Pinpoint the cell where the given text exists, returning its (x, y) midpoint coordinate. 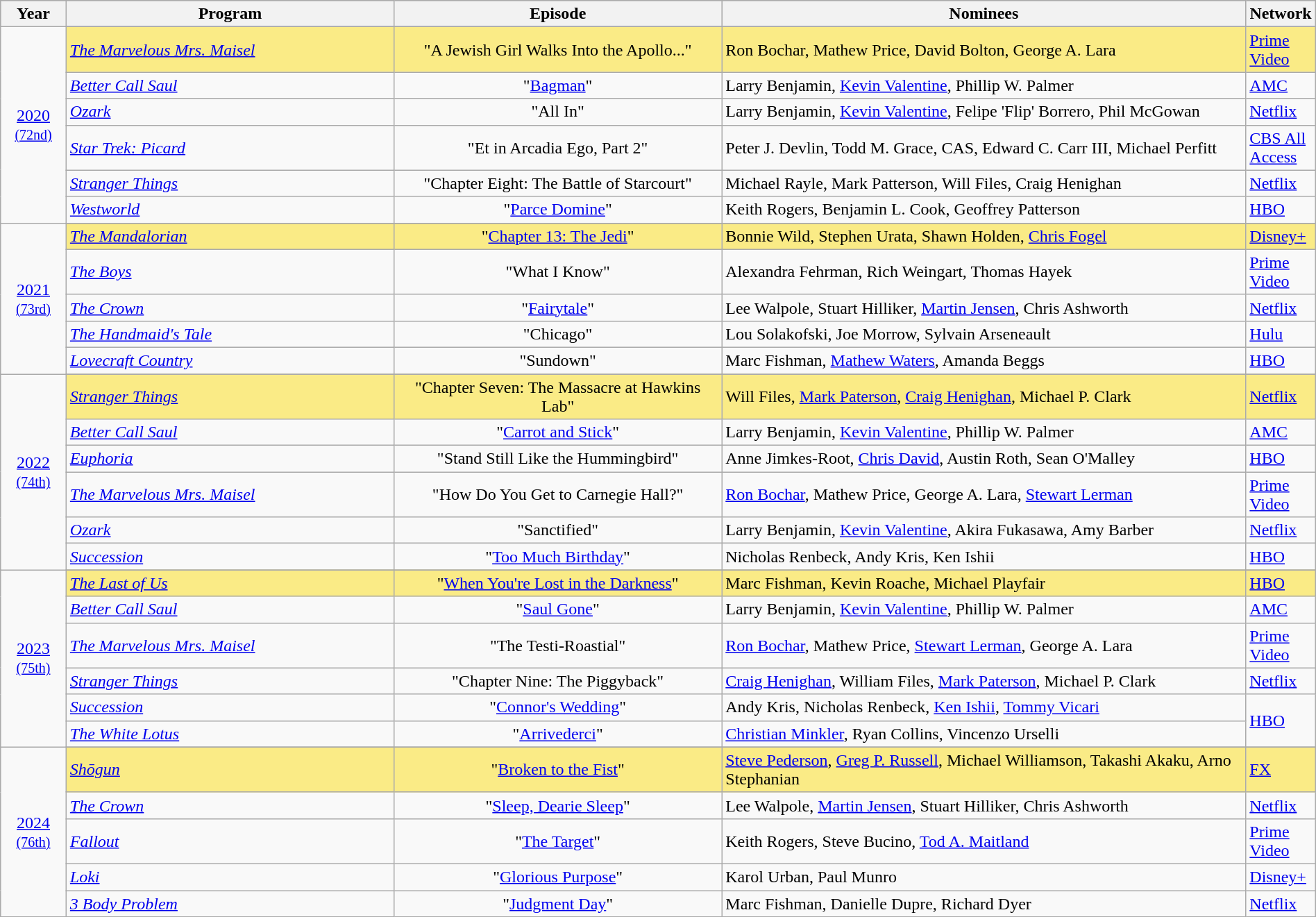
Will Files, Mark Paterson, Craig Henighan, Michael P. Clark (984, 396)
Shōgun (230, 769)
Steve Pederson, Greg P. Russell, Michael Williamson, Takashi Akaku, Arno Stephanian (984, 769)
Year (33, 14)
"Saul Gone" (557, 609)
Marc Fishman, Mathew Waters, Amanda Beggs (984, 360)
Larry Benjamin, Kevin Valentine, Akira Fukasawa, Amy Barber (984, 530)
"Sanctified" (557, 530)
Ron Bochar, Mathew Price, George A. Lara, Stewart Lerman (984, 494)
Lee Walpole, Martin Jensen, Stuart Hilliker, Chris Ashworth (984, 805)
The Mandalorian (230, 236)
"How Do You Get to Carnegie Hall?" (557, 494)
"A Jewish Girl Walks Into the Apollo..." (557, 50)
Bonnie Wild, Stephen Urata, Shawn Holden, Chris Fogel (984, 236)
"Broken to the Fist" (557, 769)
"The Target" (557, 841)
Program (230, 14)
Ron Bochar, Mathew Price, Stewart Lerman, George A. Lara (984, 646)
2021(73rd) (33, 298)
Episode (557, 14)
Larry Benjamin, Kevin Valentine, Felipe 'Flip' Borrero, Phil McGowan (984, 112)
Lee Walpole, Stuart Hilliker, Martin Jensen, Chris Ashworth (984, 308)
"When You're Lost in the Darkness" (557, 583)
Andy Kris, Nicholas Renbeck, Ken Ishii, Tommy Vicari (984, 707)
Marc Fishman, Danielle Dupre, Richard Dyer (984, 903)
Star Trek: Picard (230, 147)
The White Lotus (230, 734)
"Connor's Wedding" (557, 707)
"Stand Still Like the Hummingbird" (557, 459)
Keith Rogers, Benjamin L. Cook, Geoffrey Patterson (984, 210)
Loki (230, 877)
2024(76th) (33, 832)
Peter J. Devlin, Todd M. Grace, CAS, Edward C. Carr III, Michael Perfitt (984, 147)
"Chapter Eight: The Battle of Starcourt" (557, 183)
CBS All Access (1281, 147)
Christian Minkler, Ryan Collins, Vincenzo Urselli (984, 734)
"Glorious Purpose" (557, 877)
"All In" (557, 112)
2022(74th) (33, 471)
"Judgment Day" (557, 903)
"Too Much Birthday" (557, 557)
Westworld (230, 210)
FX (1281, 769)
Anne Jimkes-Root, Chris David, Austin Roth, Sean O'Malley (984, 459)
Nicholas Renbeck, Andy Kris, Ken Ishii (984, 557)
The Handmaid's Tale (230, 334)
The Boys (230, 272)
Craig Henighan, William Files, Mark Paterson, Michael P. Clark (984, 681)
"Arrivederci" (557, 734)
"Parce Domine" (557, 210)
Ron Bochar, Mathew Price, David Bolton, George A. Lara (984, 50)
"Carrot and Stick" (557, 432)
"What I Know" (557, 272)
"Sleep, Dearie Sleep" (557, 805)
Alexandra Fehrman, Rich Weingart, Thomas Hayek (984, 272)
"The Testi-Roastial" (557, 646)
"Sundown" (557, 360)
"Et in Arcadia Ego, Part 2" (557, 147)
Network (1281, 14)
Euphoria (230, 459)
Fallout (230, 841)
"Fairytale" (557, 308)
Nominees (984, 14)
The Last of Us (230, 583)
2023(75th) (33, 658)
"Chicago" (557, 334)
Marc Fishman, Kevin Roache, Michael Playfair (984, 583)
"Chapter Nine: The Piggyback" (557, 681)
"Chapter Seven: The Massacre at Hawkins Lab" (557, 396)
Michael Rayle, Mark Patterson, Will Files, Craig Henighan (984, 183)
2020(72nd) (33, 125)
Karol Urban, Paul Munro (984, 877)
"Bagman" (557, 85)
Lou Solakofski, Joe Morrow, Sylvain Arseneault (984, 334)
Hulu (1281, 334)
"Chapter 13: The Jedi" (557, 236)
3 Body Problem (230, 903)
Lovecraft Country (230, 360)
Keith Rogers, Steve Bucino, Tod A. Maitland (984, 841)
